Return [x, y] of the center of cell containing provided text 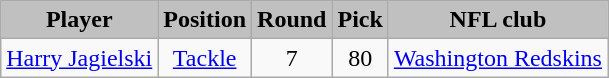
Tackle [205, 58]
80 [360, 58]
Harry Jagielski [80, 58]
NFL club [498, 20]
7 [292, 58]
Washington Redskins [498, 58]
Position [205, 20]
Round [292, 20]
Pick [360, 20]
Player [80, 20]
